Return (X, Y) of the center of cell containing provided text 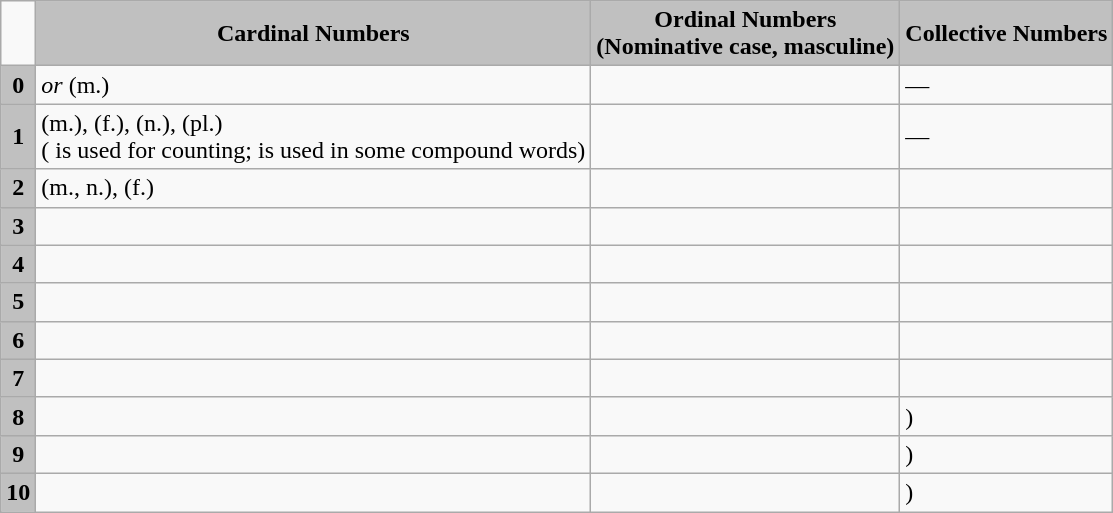
8 (18, 416)
Ordinal Numbers(Nominative case, masculine) (746, 34)
4 (18, 264)
(m.), (f.), (n.), (pl.)( is used for counting; is used in some compound words) (314, 136)
3 (18, 226)
7 (18, 378)
0 (18, 85)
Cardinal Numbers (314, 34)
Collective Numbers (1006, 34)
(m., n.), (f.) (314, 188)
2 (18, 188)
1 (18, 136)
10 (18, 492)
9 (18, 454)
5 (18, 302)
or (m.) (314, 85)
6 (18, 340)
